Search for the cell housing the specified text and yield its (x, y) center coordinate. 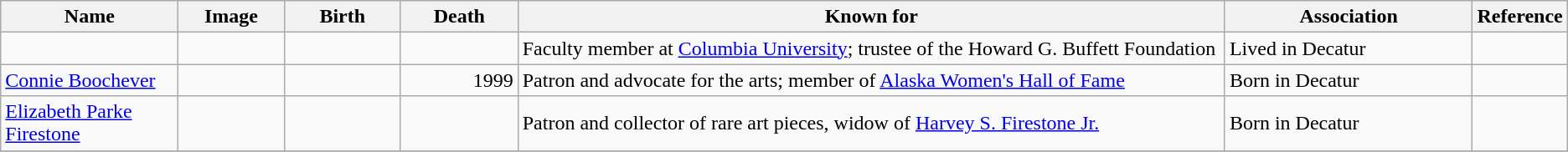
1999 (459, 80)
Image (231, 17)
Known for (871, 17)
Patron and advocate for the arts; member of Alaska Women's Hall of Fame (871, 80)
Name (90, 17)
Association (1349, 17)
Elizabeth Parke Firestone (90, 124)
Reference (1519, 17)
Lived in Decatur (1349, 48)
Faculty member at Columbia University; trustee of the Howard G. Buffett Foundation (871, 48)
Birth (342, 17)
Death (459, 17)
Connie Boochever (90, 80)
Patron and collector of rare art pieces, widow of Harvey S. Firestone Jr. (871, 124)
